Detect which cell encompasses the target text, then output its [x, y] center coordinate. 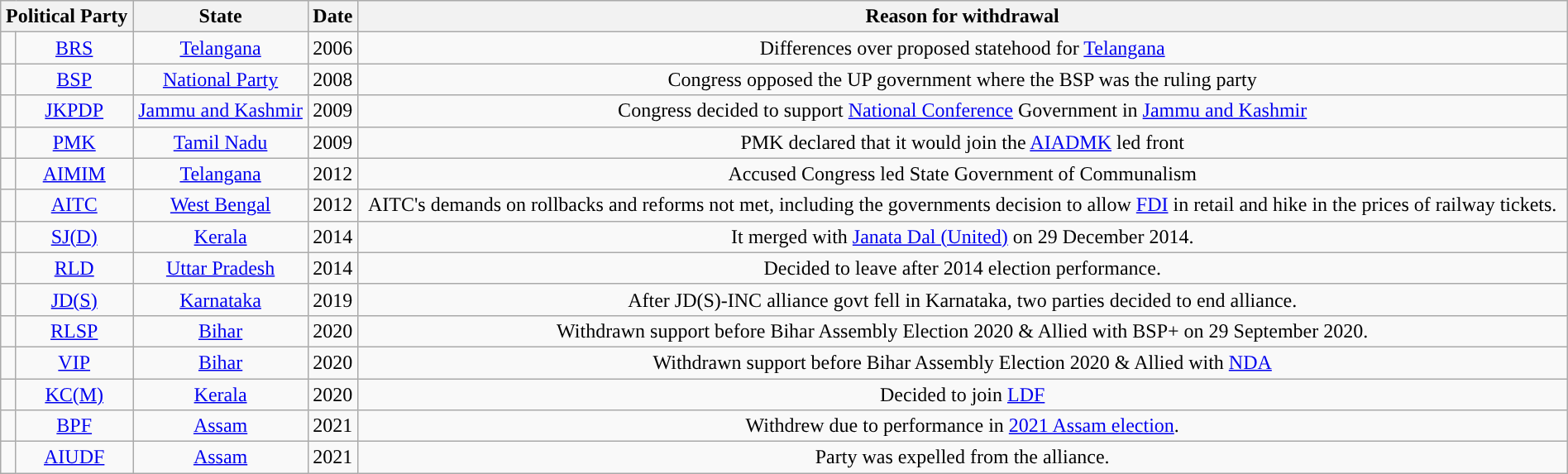
National Party [221, 79]
RLD [74, 268]
AIUDF [74, 457]
State [221, 17]
Political Party [67, 17]
2008 [332, 79]
Reason for withdrawal [963, 17]
Tamil Nadu [221, 142]
JKPDP [74, 111]
KC(M) [74, 395]
West Bengal [221, 205]
PMK [74, 142]
Decided to join LDF [963, 395]
Accused Congress led State Government of Communalism [963, 174]
VIP [74, 362]
JD(S) [74, 299]
AITC [74, 205]
Differences over proposed statehood for Telangana [963, 48]
Withdrawn support before Bihar Assembly Election 2020 & Allied with BSP+ on 29 September 2020. [963, 331]
After JD(S)-INC alliance govt fell in Karnataka, two parties decided to end alliance. [963, 299]
2019 [332, 299]
Uttar Pradesh [221, 268]
AITC's demands on rollbacks and reforms not met, including the governments decision to allow FDI in retail and hike in the prices of railway tickets. [963, 205]
BPF [74, 426]
PMK declared that it would join the AIADMK led front [963, 142]
AIMIM [74, 174]
Congress opposed the UP government where the BSP was the ruling party [963, 79]
Party was expelled from the alliance. [963, 457]
2006 [332, 48]
Karnataka [221, 299]
Congress decided to support National Conference Government in Jammu and Kashmir [963, 111]
Decided to leave after 2014 election performance. [963, 268]
SJ(D) [74, 237]
Date [332, 17]
Withdrew due to performance in 2021 Assam election. [963, 426]
Jammu and Kashmir [221, 111]
Withdrawn support before Bihar Assembly Election 2020 & Allied with NDA [963, 362]
BSP [74, 79]
It merged with Janata Dal (United) on 29 December 2014. [963, 237]
BRS [74, 48]
RLSP [74, 331]
